Return the [x, y] coordinate for the center point of the cell that contains the specified text.  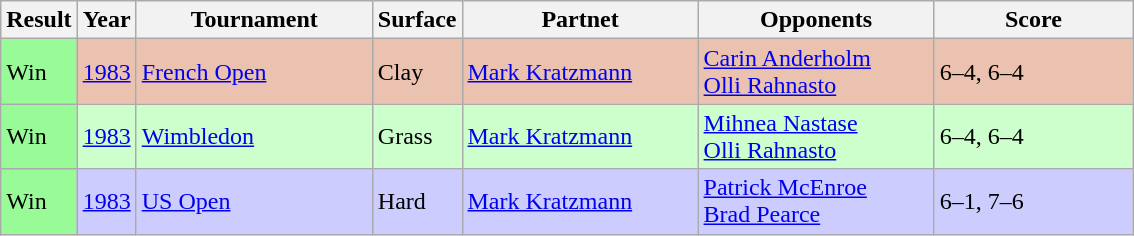
Mihnea Nastase Olli Rahnasto [816, 136]
Score [1034, 20]
Clay [417, 72]
Hard [417, 202]
Year [106, 20]
Carin Anderholm Olli Rahnasto [816, 72]
Tournament [254, 20]
Partnet [580, 20]
French Open [254, 72]
US Open [254, 202]
Surface [417, 20]
Grass [417, 136]
Wimbledon [254, 136]
Result [39, 20]
6–1, 7–6 [1034, 202]
Opponents [816, 20]
Patrick McEnroe Brad Pearce [816, 202]
